Return (x, y) of the center of cell containing provided text 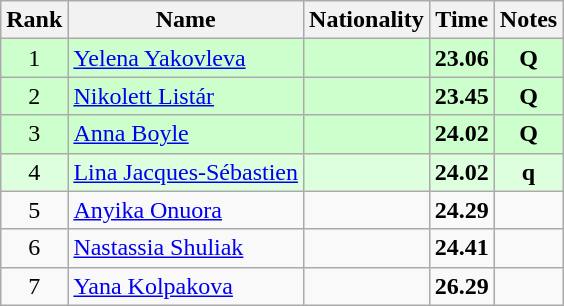
23.45 (462, 96)
Time (462, 20)
Lina Jacques-Sébastien (186, 172)
24.29 (462, 210)
1 (34, 58)
2 (34, 96)
Nationality (367, 20)
q (528, 172)
Yelena Yakovleva (186, 58)
3 (34, 134)
5 (34, 210)
Name (186, 20)
Anyika Onuora (186, 210)
7 (34, 286)
6 (34, 248)
Nikolett Listár (186, 96)
26.29 (462, 286)
24.41 (462, 248)
4 (34, 172)
Yana Kolpakova (186, 286)
23.06 (462, 58)
Anna Boyle (186, 134)
Nastassia Shuliak (186, 248)
Notes (528, 20)
Rank (34, 20)
